Identify which cell holds the provided text, then report its [x, y] central coordinate. 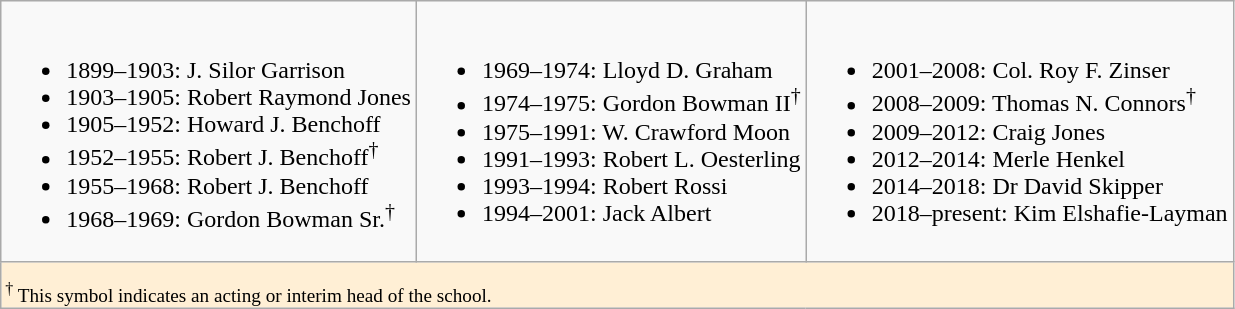
† This symbol indicates an acting or interim head of the school. [617, 285]
